For the text-containing cell, return its midpoint in [X, Y] coordinate format. 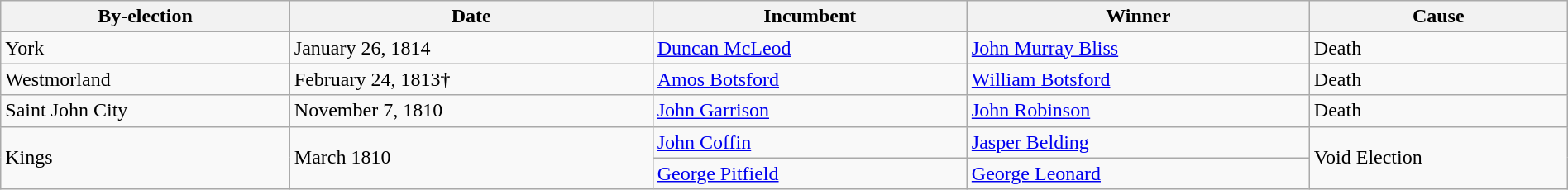
Void Election [1438, 158]
Kings [146, 158]
Date [471, 17]
November 7, 1810 [471, 111]
Amos Botsford [810, 79]
John Robinson [1138, 111]
January 26, 1814 [471, 48]
George Pitfield [810, 173]
February 24, 1813† [471, 79]
March 1810 [471, 158]
Westmorland [146, 79]
Saint John City [146, 111]
George Leonard [1138, 173]
Cause [1438, 17]
Duncan McLeod [810, 48]
Incumbent [810, 17]
York [146, 48]
Winner [1138, 17]
Jasper Belding [1138, 142]
John Garrison [810, 111]
John Murray Bliss [1138, 48]
William Botsford [1138, 79]
John Coffin [810, 142]
By-election [146, 17]
